Extract the (X, Y) coordinate from the center of the cell holding the provided text.  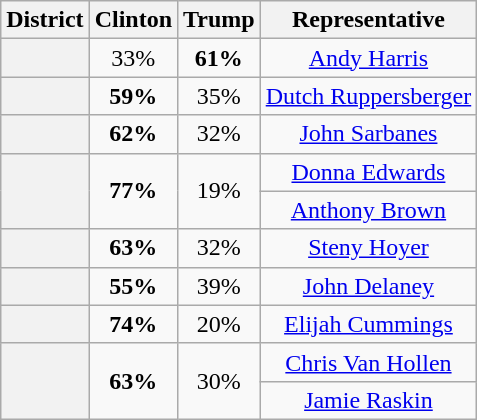
Andy Harris (368, 58)
Elijah Cummings (368, 324)
John Delaney (368, 286)
19% (220, 191)
Trump (220, 20)
33% (133, 58)
35% (220, 96)
Steny Hoyer (368, 248)
Anthony Brown (368, 210)
Dutch Ruppersberger (368, 96)
John Sarbanes (368, 134)
74% (133, 324)
62% (133, 134)
59% (133, 96)
20% (220, 324)
Chris Van Hollen (368, 362)
61% (220, 58)
77% (133, 191)
39% (220, 286)
Donna Edwards (368, 172)
55% (133, 286)
Clinton (133, 20)
District (45, 20)
Representative (368, 20)
Jamie Raskin (368, 400)
30% (220, 381)
